Return the [X, Y] coordinate for the center point of the cell that contains the specified text.  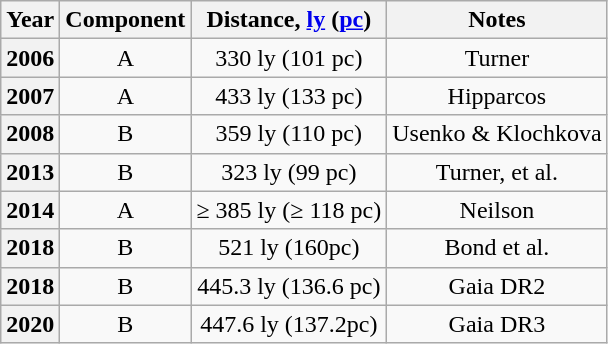
2014 [30, 210]
521 ly (160pc) [289, 248]
2020 [30, 324]
Year [30, 20]
323 ly (99 pc) [289, 172]
433 ly (133 pc) [289, 96]
445.3 ly (136.6 pc) [289, 286]
2008 [30, 134]
Usenko & Klochkova [497, 134]
2006 [30, 58]
2013 [30, 172]
Gaia DR3 [497, 324]
≥ 385 ly (≥ 118 pc) [289, 210]
Turner, et al. [497, 172]
Distance, ly (pc) [289, 20]
2007 [30, 96]
330 ly (101 pc) [289, 58]
Neilson [497, 210]
Hipparcos [497, 96]
Turner [497, 58]
447.6 ly (137.2pc) [289, 324]
Gaia DR2 [497, 286]
Component [126, 20]
359 ly (110 pc) [289, 134]
Notes [497, 20]
Bond et al. [497, 248]
